Determine the [x, y] coordinate at the center of the cell enclosing the given text.  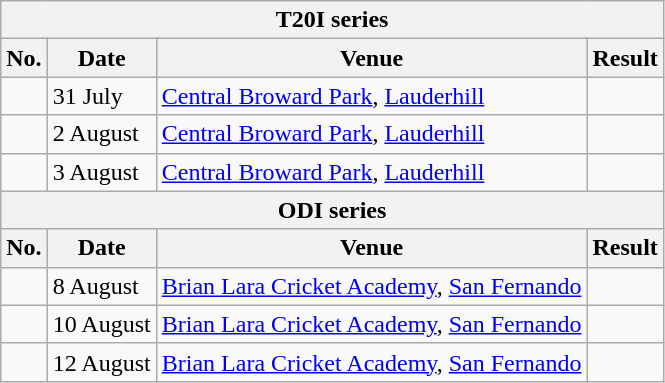
ODI series [332, 210]
T20I series [332, 20]
10 August [102, 324]
31 July [102, 96]
3 August [102, 172]
8 August [102, 286]
12 August [102, 362]
2 August [102, 134]
